Determine the [x, y] coordinate at the center of the cell enclosing the given text.  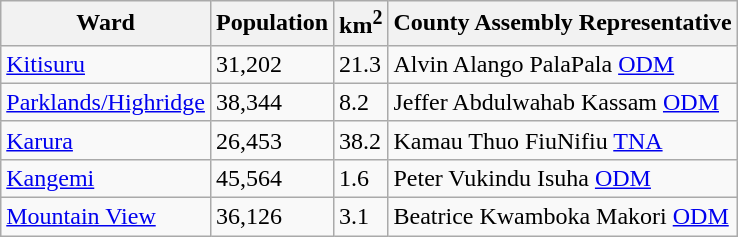
31,202 [272, 64]
8.2 [361, 102]
Mountain View [106, 217]
Jeffer Abdulwahab Kassam ODM [562, 102]
38.2 [361, 140]
3.1 [361, 217]
36,126 [272, 217]
Parklands/Highridge [106, 102]
Karura [106, 140]
Peter Vukindu Isuha ODM [562, 178]
Beatrice Kwamboka Makori ODM [562, 217]
1.6 [361, 178]
Population [272, 24]
38,344 [272, 102]
21.3 [361, 64]
County Assembly Representative [562, 24]
Kitisuru [106, 64]
Kamau Thuo FiuNifiu TNA [562, 140]
26,453 [272, 140]
km2 [361, 24]
45,564 [272, 178]
Ward [106, 24]
Alvin Alango PalaPala ODM [562, 64]
Kangemi [106, 178]
